Locate the cell with the specified text and output its (X, Y) center coordinate. 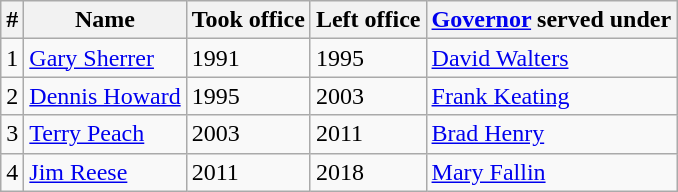
Mary Fallin (552, 172)
Jim Reese (105, 172)
Dennis Howard (105, 96)
Gary Sherrer (105, 58)
Took office (248, 20)
David Walters (552, 58)
4 (12, 172)
# (12, 20)
Frank Keating (552, 96)
3 (12, 134)
Name (105, 20)
Governor served under (552, 20)
1 (12, 58)
2 (12, 96)
Left office (368, 20)
Brad Henry (552, 134)
2018 (368, 172)
1991 (248, 58)
Terry Peach (105, 134)
